Return [X, Y] of the center of cell containing provided text 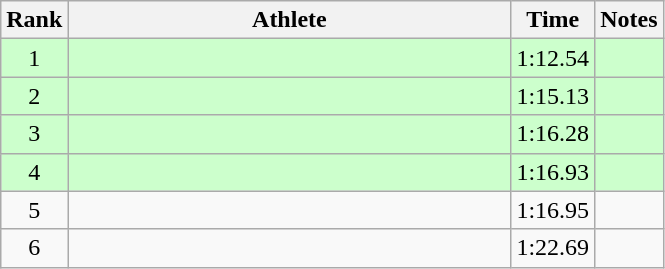
1:15.13 [553, 96]
Rank [34, 20]
1:22.69 [553, 248]
6 [34, 248]
3 [34, 134]
1:16.95 [553, 210]
5 [34, 210]
Time [553, 20]
4 [34, 172]
1:16.28 [553, 134]
1:12.54 [553, 58]
2 [34, 96]
1:16.93 [553, 172]
Notes [629, 20]
Athlete [290, 20]
1 [34, 58]
